Scan for the cell matching the given text and deliver its [X, Y] coordinate at center. 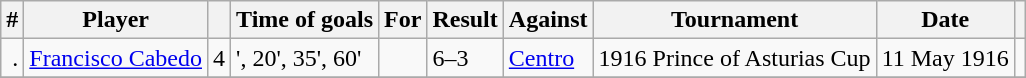
', 20', 35', 60' [305, 58]
Player [116, 20]
Date [945, 20]
Time of goals [305, 20]
Result [465, 20]
. [12, 58]
Tournament [734, 20]
4 [218, 58]
Against [548, 20]
# [12, 20]
Centro [548, 58]
For [403, 20]
6–3 [465, 58]
1916 Prince of Asturias Cup [734, 58]
Francisco Cabedo [116, 58]
11 May 1916 [945, 58]
